Scan for the cell matching the given text and deliver its (x, y) coordinate at center. 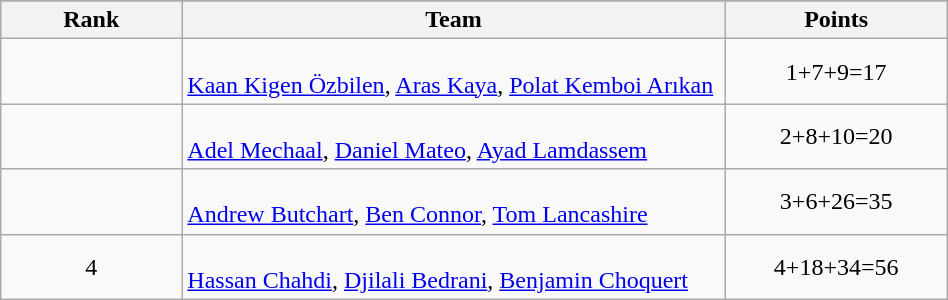
2+8+10=20 (836, 136)
Adel Mechaal, Daniel Mateo, Ayad Lamdassem (454, 136)
4+18+34=56 (836, 266)
4 (92, 266)
Rank (92, 20)
Points (836, 20)
3+6+26=35 (836, 202)
Team (454, 20)
1+7+9=17 (836, 72)
Andrew Butchart, Ben Connor, Tom Lancashire (454, 202)
Hassan Chahdi, Djilali Bedrani, Benjamin Choquert (454, 266)
Kaan Kigen Özbilen, Aras Kaya, Polat Kemboi Arıkan (454, 72)
